Identify which cell holds the provided text, then report its (X, Y) central coordinate. 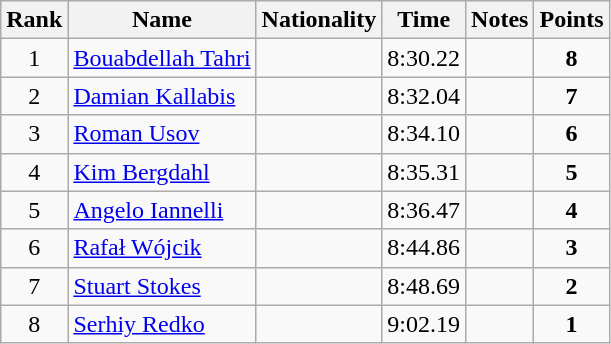
8:44.86 (424, 248)
Roman Usov (162, 134)
8:34.10 (424, 134)
8:36.47 (424, 210)
Serhiy Redko (162, 324)
Nationality (319, 20)
8:32.04 (424, 96)
9:02.19 (424, 324)
Kim Bergdahl (162, 172)
Notes (500, 20)
Damian Kallabis (162, 96)
Angelo Iannelli (162, 210)
Stuart Stokes (162, 286)
Bouabdellah Tahri (162, 58)
8:30.22 (424, 58)
Points (572, 20)
Rank (34, 20)
Time (424, 20)
Rafał Wójcik (162, 248)
Name (162, 20)
8:35.31 (424, 172)
8:48.69 (424, 286)
